Scan for the cell matching the given text and deliver its (X, Y) coordinate at center. 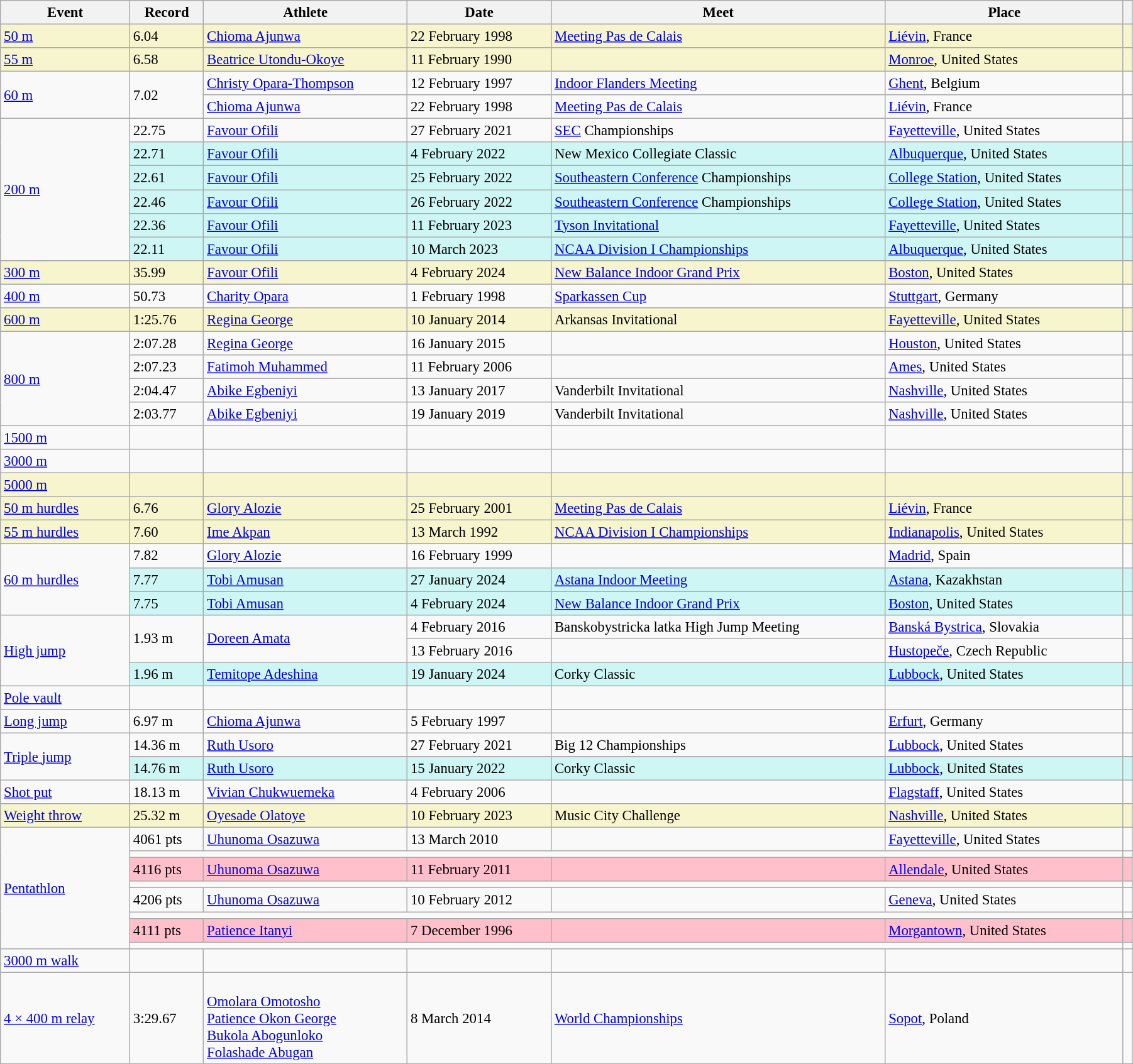
3:29.67 (166, 1018)
Banskobystricka latka High Jump Meeting (718, 627)
3000 m walk (65, 960)
6.76 (166, 508)
27 January 2024 (479, 579)
22.46 (166, 202)
Big 12 Championships (718, 745)
50 m (65, 36)
7.82 (166, 556)
New Mexico Collegiate Classic (718, 154)
12 February 1997 (479, 84)
1:25.76 (166, 320)
400 m (65, 296)
Omolara OmotoshoPatience Okon GeorgeBukola AbogunlokoFolashade Abugan (306, 1018)
16 January 2015 (479, 343)
Place (1004, 13)
11 February 2006 (479, 367)
Madrid, Spain (1004, 556)
2:07.23 (166, 367)
25 February 2001 (479, 508)
5000 m (65, 485)
High jump (65, 650)
10 February 2012 (479, 900)
10 February 2023 (479, 816)
Astana, Kazakhstan (1004, 579)
22.61 (166, 178)
Morgantown, United States (1004, 930)
6.04 (166, 36)
Record (166, 13)
10 March 2023 (479, 249)
8 March 2014 (479, 1018)
4061 pts (166, 840)
4116 pts (166, 870)
13 March 1992 (479, 532)
Meet (718, 13)
2:03.77 (166, 414)
7.77 (166, 579)
19 January 2019 (479, 414)
6.97 m (166, 721)
14.36 m (166, 745)
Athlete (306, 13)
Doreen Amata (306, 639)
4 × 400 m relay (65, 1018)
55 m (65, 60)
7.75 (166, 603)
Arkansas Invitational (718, 320)
13 February 2016 (479, 650)
2:04.47 (166, 390)
Fatimoh Muhammed (306, 367)
19 January 2024 (479, 674)
35.99 (166, 272)
Allendale, United States (1004, 870)
15 January 2022 (479, 769)
1500 m (65, 438)
Ime Akpan (306, 532)
Pentathlon (65, 889)
60 m hurdles (65, 579)
6.58 (166, 60)
11 February 2011 (479, 870)
Indianapolis, United States (1004, 532)
7 December 1996 (479, 930)
25.32 m (166, 816)
200 m (65, 190)
Patience Itanyi (306, 930)
22.11 (166, 249)
26 February 2022 (479, 202)
4 February 2006 (479, 793)
600 m (65, 320)
Weight throw (65, 816)
11 February 1990 (479, 60)
Shot put (65, 793)
Erfurt, Germany (1004, 721)
Beatrice Utondu-Okoye (306, 60)
1 February 1998 (479, 296)
Stuttgart, Germany (1004, 296)
4 February 2022 (479, 154)
5 February 1997 (479, 721)
Event (65, 13)
Ames, United States (1004, 367)
50.73 (166, 296)
SEC Championships (718, 131)
Christy Opara-Thompson (306, 84)
1.96 m (166, 674)
4111 pts (166, 930)
Geneva, United States (1004, 900)
Date (479, 13)
7.60 (166, 532)
7.02 (166, 96)
Sparkassen Cup (718, 296)
22.75 (166, 131)
Charity Opara (306, 296)
18.13 m (166, 793)
Tyson Invitational (718, 225)
Sopot, Poland (1004, 1018)
3000 m (65, 461)
Indoor Flanders Meeting (718, 84)
50 m hurdles (65, 508)
25 February 2022 (479, 178)
World Championships (718, 1018)
Houston, United States (1004, 343)
1.93 m (166, 639)
4 February 2016 (479, 627)
300 m (65, 272)
Vivian Chukwuemeka (306, 793)
Temitope Adeshina (306, 674)
800 m (65, 378)
Long jump (65, 721)
Flagstaff, United States (1004, 793)
13 March 2010 (479, 840)
2:07.28 (166, 343)
22.71 (166, 154)
Music City Challenge (718, 816)
60 m (65, 96)
4206 pts (166, 900)
Hustopeče, Czech Republic (1004, 650)
Ghent, Belgium (1004, 84)
16 February 1999 (479, 556)
55 m hurdles (65, 532)
11 February 2023 (479, 225)
10 January 2014 (479, 320)
Monroe, United States (1004, 60)
22.36 (166, 225)
13 January 2017 (479, 390)
Banská Bystrica, Slovakia (1004, 627)
Pole vault (65, 698)
Oyesade Olatoye (306, 816)
Astana Indoor Meeting (718, 579)
Triple jump (65, 757)
14.76 m (166, 769)
